Determine the (x, y) coordinate at the center of the cell enclosing the given text.  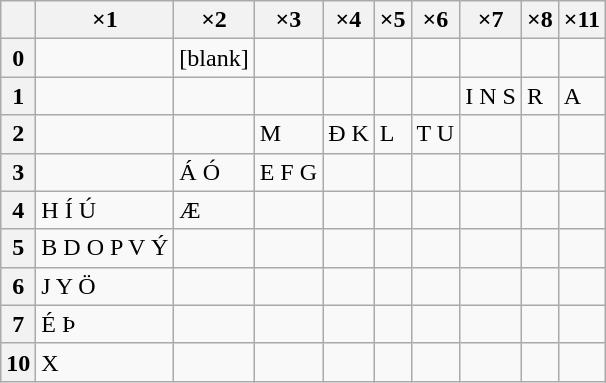
7 (18, 324)
3 (18, 172)
×7 (491, 20)
X (105, 362)
A (582, 96)
5 (18, 248)
L (392, 134)
×2 (214, 20)
Æ (214, 210)
I N S (491, 96)
×5 (392, 20)
6 (18, 286)
Ð K (349, 134)
É Þ (105, 324)
[blank] (214, 58)
×11 (582, 20)
T U (436, 134)
M (288, 134)
×6 (436, 20)
B D O P V Ý (105, 248)
4 (18, 210)
10 (18, 362)
H Í Ú (105, 210)
×8 (540, 20)
×1 (105, 20)
0 (18, 58)
E F G (288, 172)
J Y Ö (105, 286)
1 (18, 96)
R (540, 96)
×3 (288, 20)
2 (18, 134)
Á Ó (214, 172)
×4 (349, 20)
